Pinpoint the cell where the given text exists, returning its (X, Y) midpoint coordinate. 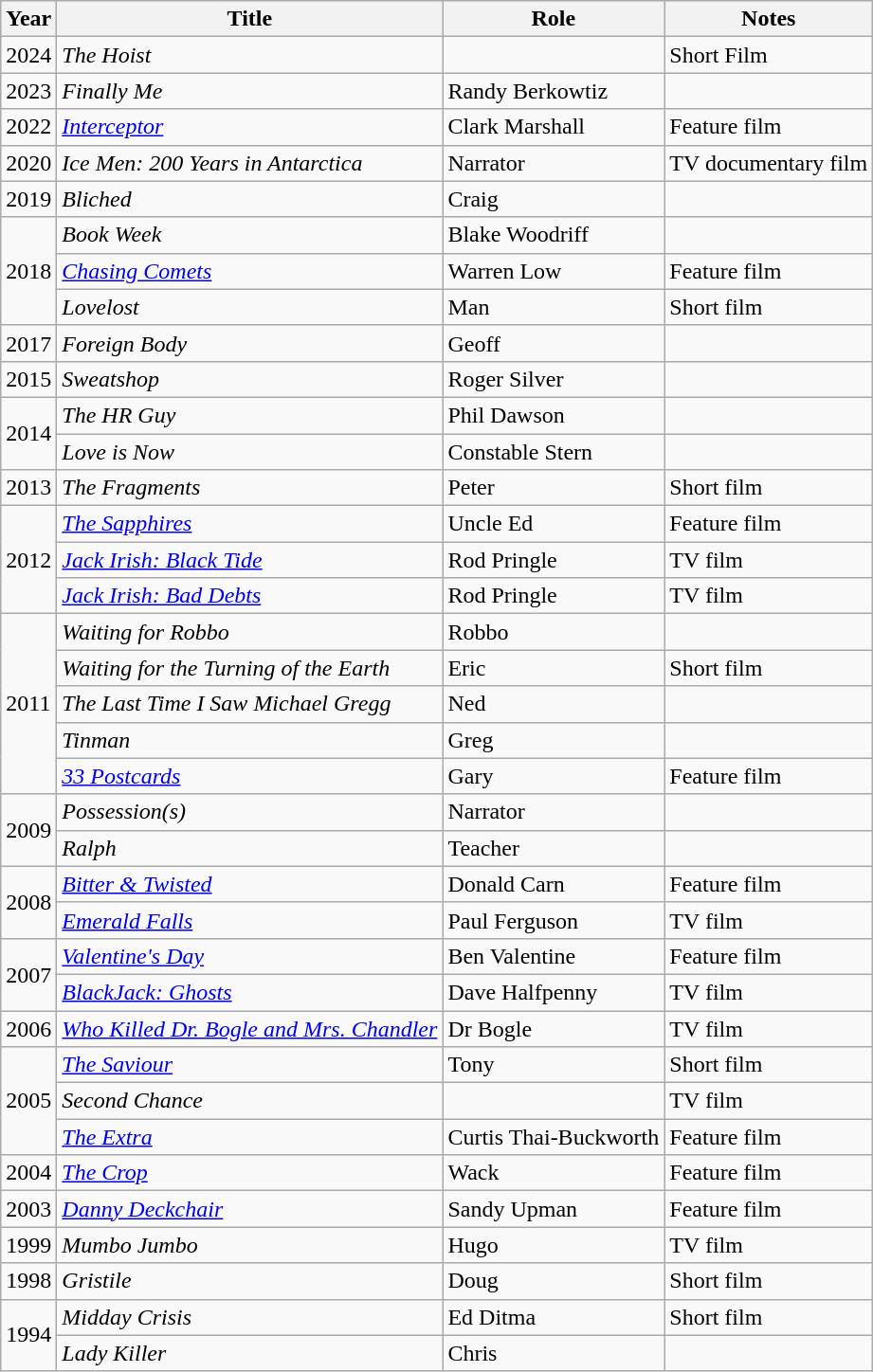
Midday Crisis (250, 1317)
Phil Dawson (554, 415)
Clark Marshall (554, 127)
Warren Low (554, 271)
Bliched (250, 199)
2009 (28, 830)
Teacher (554, 848)
1994 (28, 1335)
Short Film (769, 55)
2015 (28, 379)
Randy Berkowtiz (554, 91)
Ed Ditma (554, 1317)
Curtis Thai-Buckworth (554, 1137)
The Crop (250, 1173)
Finally Me (250, 91)
2018 (28, 271)
Lovelost (250, 307)
2023 (28, 91)
Second Chance (250, 1101)
2017 (28, 343)
Tinman (250, 740)
Chasing Comets (250, 271)
Title (250, 19)
Ben Valentine (554, 956)
Tony (554, 1065)
Book Week (250, 235)
2004 (28, 1173)
2013 (28, 488)
Sweatshop (250, 379)
Wack (554, 1173)
BlackJack: Ghosts (250, 992)
TV documentary film (769, 163)
2007 (28, 974)
2011 (28, 704)
Danny Deckchair (250, 1209)
2006 (28, 1028)
Constable Stern (554, 452)
1998 (28, 1281)
Peter (554, 488)
Gary (554, 776)
The Extra (250, 1137)
Interceptor (250, 127)
Man (554, 307)
Ice Men: 200 Years in Antarctica (250, 163)
Mumbo Jumbo (250, 1245)
The Sapphires (250, 524)
Ned (554, 704)
The HR Guy (250, 415)
Lady Killer (250, 1353)
Role (554, 19)
Jack Irish: Black Tide (250, 560)
Foreign Body (250, 343)
The Saviour (250, 1065)
Chris (554, 1353)
2008 (28, 902)
The Hoist (250, 55)
33 Postcards (250, 776)
Emerald Falls (250, 920)
Craig (554, 199)
Dave Halfpenny (554, 992)
Uncle Ed (554, 524)
Bitter & Twisted (250, 884)
2024 (28, 55)
Paul Ferguson (554, 920)
Year (28, 19)
Notes (769, 19)
Roger Silver (554, 379)
Who Killed Dr. Bogle and Mrs. Chandler (250, 1028)
Waiting for Robbo (250, 632)
Valentine's Day (250, 956)
2019 (28, 199)
Hugo (554, 1245)
2022 (28, 127)
Doug (554, 1281)
2003 (28, 1209)
Greg (554, 740)
2012 (28, 560)
Love is Now (250, 452)
2020 (28, 163)
Donald Carn (554, 884)
Sandy Upman (554, 1209)
Waiting for the Turning of the Earth (250, 668)
Dr Bogle (554, 1028)
Robbo (554, 632)
2005 (28, 1101)
1999 (28, 1245)
Eric (554, 668)
Geoff (554, 343)
Blake Woodriff (554, 235)
Ralph (250, 848)
2014 (28, 433)
Possession(s) (250, 812)
The Fragments (250, 488)
Jack Irish: Bad Debts (250, 596)
The Last Time I Saw Michael Gregg (250, 704)
Gristile (250, 1281)
